Return [x, y] of the center of cell containing provided text 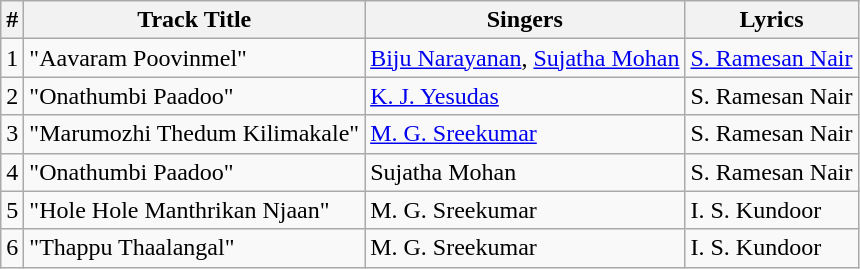
"Aavaram Poovinmel" [194, 58]
Biju Narayanan, Sujatha Mohan [525, 58]
5 [12, 210]
Singers [525, 20]
1 [12, 58]
4 [12, 172]
Sujatha Mohan [525, 172]
Lyrics [772, 20]
"Marumozhi Thedum Kilimakale" [194, 134]
2 [12, 96]
3 [12, 134]
# [12, 20]
K. J. Yesudas [525, 96]
"Thappu Thaalangal" [194, 248]
"Hole Hole Manthrikan Njaan" [194, 210]
6 [12, 248]
Track Title [194, 20]
